Return [X, Y] of the center of cell containing provided text 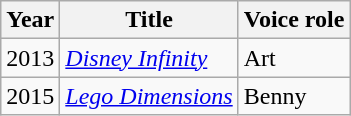
2015 [30, 96]
Art [294, 58]
2013 [30, 58]
Voice role [294, 20]
Benny [294, 96]
Disney Infinity [149, 58]
Year [30, 20]
Lego Dimensions [149, 96]
Title [149, 20]
